Find where the given text appears and provide that cell's center as [x, y] coordinate. 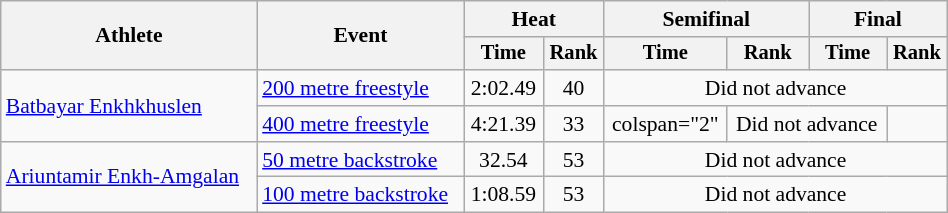
33 [574, 124]
Event [360, 36]
Athlete [129, 36]
4:21.39 [504, 124]
Batbayar Enkhkhuslen [129, 106]
2:02.49 [504, 88]
Ariuntamir Enkh-Amgalan [129, 178]
100 metre backstroke [360, 195]
Heat [534, 19]
Semifinal [706, 19]
colspan="2" [666, 124]
1:08.59 [504, 195]
Final [878, 19]
32.54 [504, 160]
200 metre freestyle [360, 88]
400 metre freestyle [360, 124]
50 metre backstroke [360, 160]
40 [574, 88]
